Return the (X, Y) coordinate for the center point of the cell that contains the specified text.  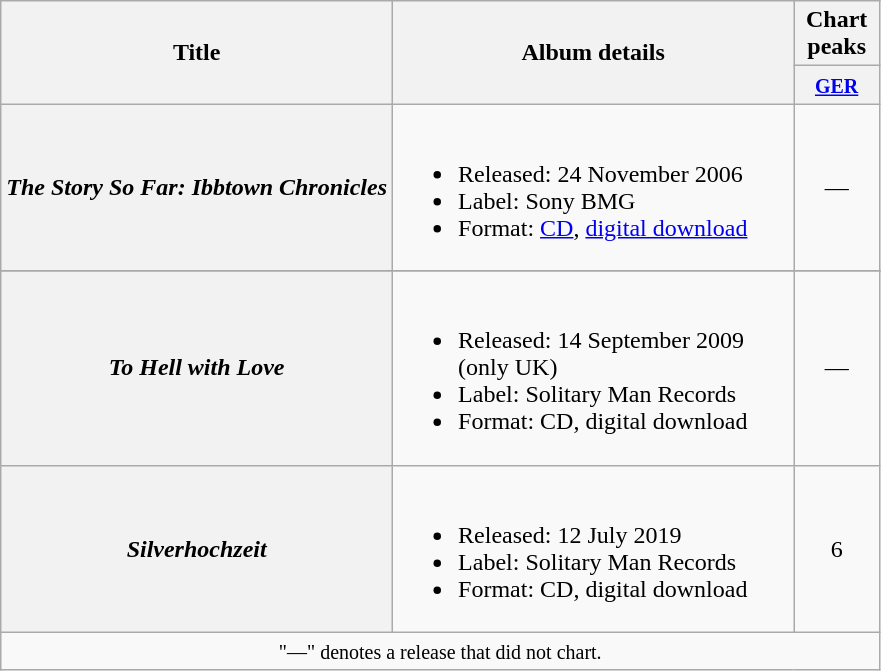
Chart peaks (837, 34)
To Hell with Love (197, 368)
GER (837, 85)
Released: 14 September 2009 (only UK)Label: Solitary Man RecordsFormat: CD, digital download (594, 368)
Album details (594, 52)
The Story So Far: Ibbtown Chronicles (197, 188)
"—" denotes a release that did not chart. (440, 651)
Title (197, 52)
6 (837, 548)
Released: 12 July 2019Label: Solitary Man RecordsFormat: CD, digital download (594, 548)
Released: 24 November 2006Label: Sony BMGFormat: CD, digital download (594, 188)
Silverhochzeit (197, 548)
